Return the (X, Y) coordinate for the center point of the cell that contains the specified text.  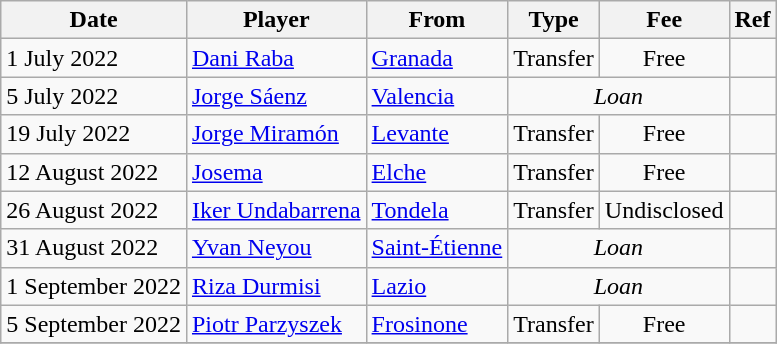
Undisclosed (664, 210)
Type (554, 20)
Riza Durmisi (276, 286)
Levante (437, 134)
19 July 2022 (94, 134)
Fee (664, 20)
Lazio (437, 286)
Elche (437, 172)
12 August 2022 (94, 172)
1 July 2022 (94, 58)
31 August 2022 (94, 248)
Date (94, 20)
Granada (437, 58)
26 August 2022 (94, 210)
Player (276, 20)
From (437, 20)
Ref (752, 20)
Jorge Miramón (276, 134)
Jorge Sáenz (276, 96)
Frosinone (437, 324)
Dani Raba (276, 58)
Piotr Parzyszek (276, 324)
Yvan Neyou (276, 248)
Saint-Étienne (437, 248)
Tondela (437, 210)
Valencia (437, 96)
Josema (276, 172)
5 July 2022 (94, 96)
Iker Undabarrena (276, 210)
5 September 2022 (94, 324)
1 September 2022 (94, 286)
